Extract the [x, y] coordinate from the center of the cell holding the provided text.  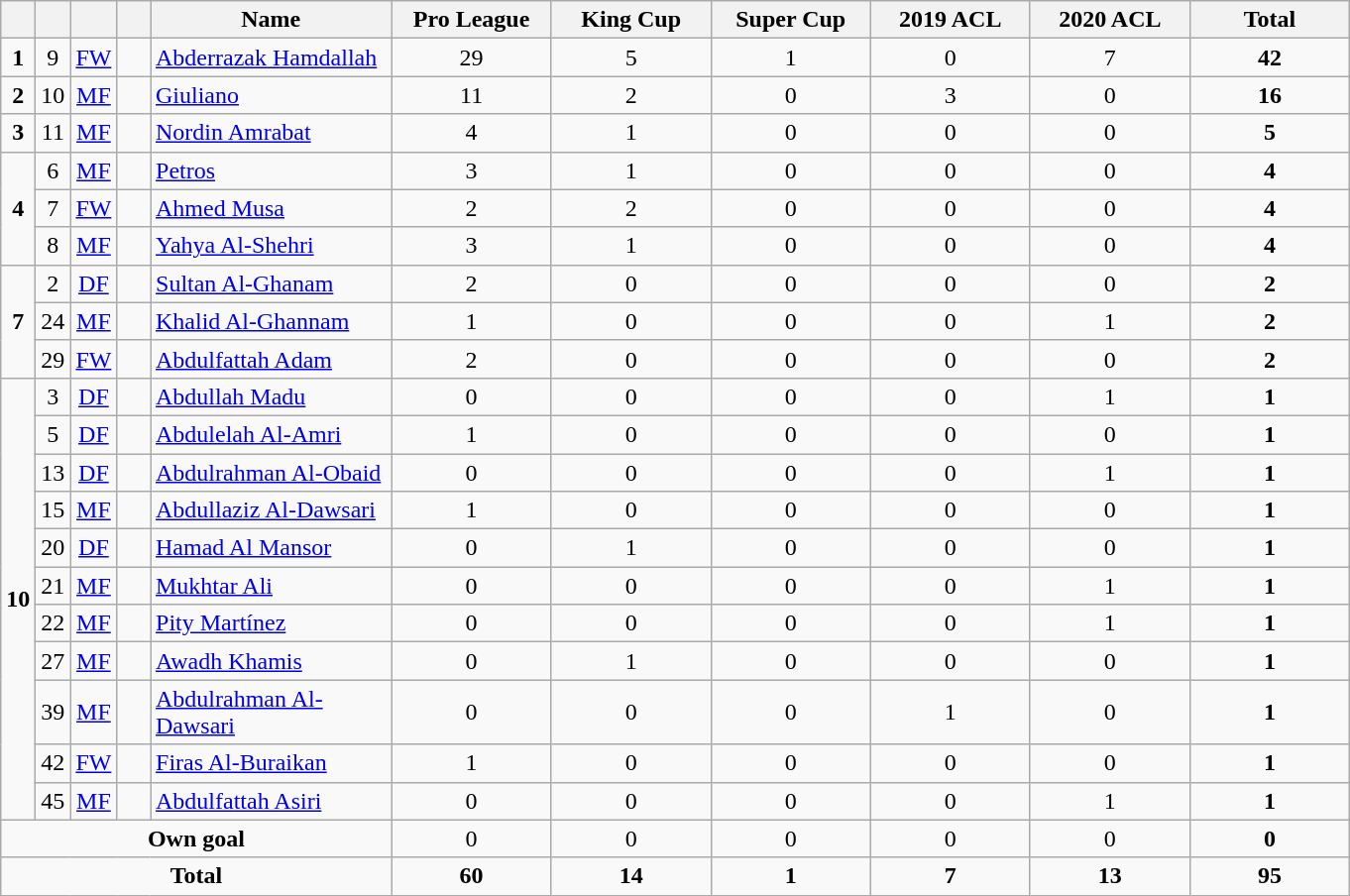
39 [54, 712]
Abdulrahman Al-Obaid [272, 473]
Awadh Khamis [272, 661]
21 [54, 586]
Sultan Al-Ghanam [272, 283]
Pity Martínez [272, 623]
15 [54, 510]
Name [272, 20]
Mukhtar Ali [272, 586]
Abdulelah Al-Amri [272, 434]
King Cup [630, 20]
Pro League [472, 20]
Abdulfattah Adam [272, 359]
6 [54, 170]
24 [54, 321]
Abdullaziz Al-Dawsari [272, 510]
20 [54, 548]
Khalid Al-Ghannam [272, 321]
22 [54, 623]
14 [630, 876]
9 [54, 57]
Own goal [196, 839]
Abdulrahman Al-Dawsari [272, 712]
27 [54, 661]
2019 ACL [950, 20]
Nordin Amrabat [272, 133]
Super Cup [791, 20]
45 [54, 801]
8 [54, 246]
Giuliano [272, 95]
Ahmed Musa [272, 208]
60 [472, 876]
Petros [272, 170]
Abderrazak Hamdallah [272, 57]
Abdulfattah Asiri [272, 801]
95 [1269, 876]
Yahya Al-Shehri [272, 246]
16 [1269, 95]
Abdullah Madu [272, 396]
Hamad Al Mansor [272, 548]
Firas Al-Buraikan [272, 763]
2020 ACL [1110, 20]
